Capture the cell that displays the provided text and extract its [X, Y] central coordinate. 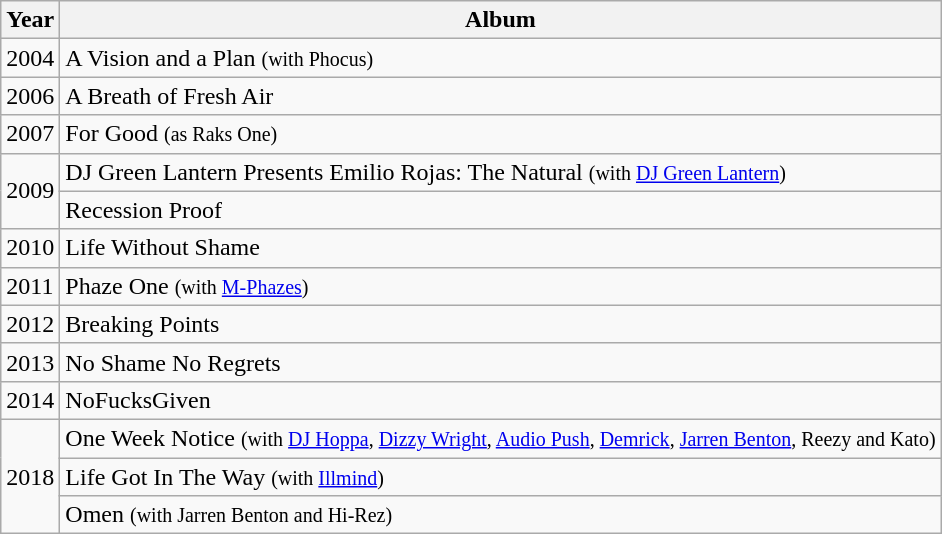
2012 [30, 324]
Omen (with Jarren Benton and Hi-Rez) [500, 515]
A Vision and a Plan (with Phocus) [500, 58]
Life Without Shame [500, 248]
Phaze One (with M-Phazes) [500, 286]
No Shame No Regrets [500, 362]
For Good (as Raks One) [500, 134]
2004 [30, 58]
Recession Proof [500, 210]
NoFucksGiven [500, 400]
2013 [30, 362]
Year [30, 20]
A Breath of Fresh Air [500, 96]
One Week Notice (with DJ Hoppa, Dizzy Wright, Audio Push, Demrick, Jarren Benton, Reezy and Kato) [500, 438]
2006 [30, 96]
Breaking Points [500, 324]
2007 [30, 134]
Album [500, 20]
2009 [30, 191]
2018 [30, 476]
2014 [30, 400]
2011 [30, 286]
DJ Green Lantern Presents Emilio Rojas: The Natural (with DJ Green Lantern) [500, 172]
2010 [30, 248]
Life Got In The Way (with Illmind) [500, 477]
